Locate the cell with the specified text and output its (X, Y) center coordinate. 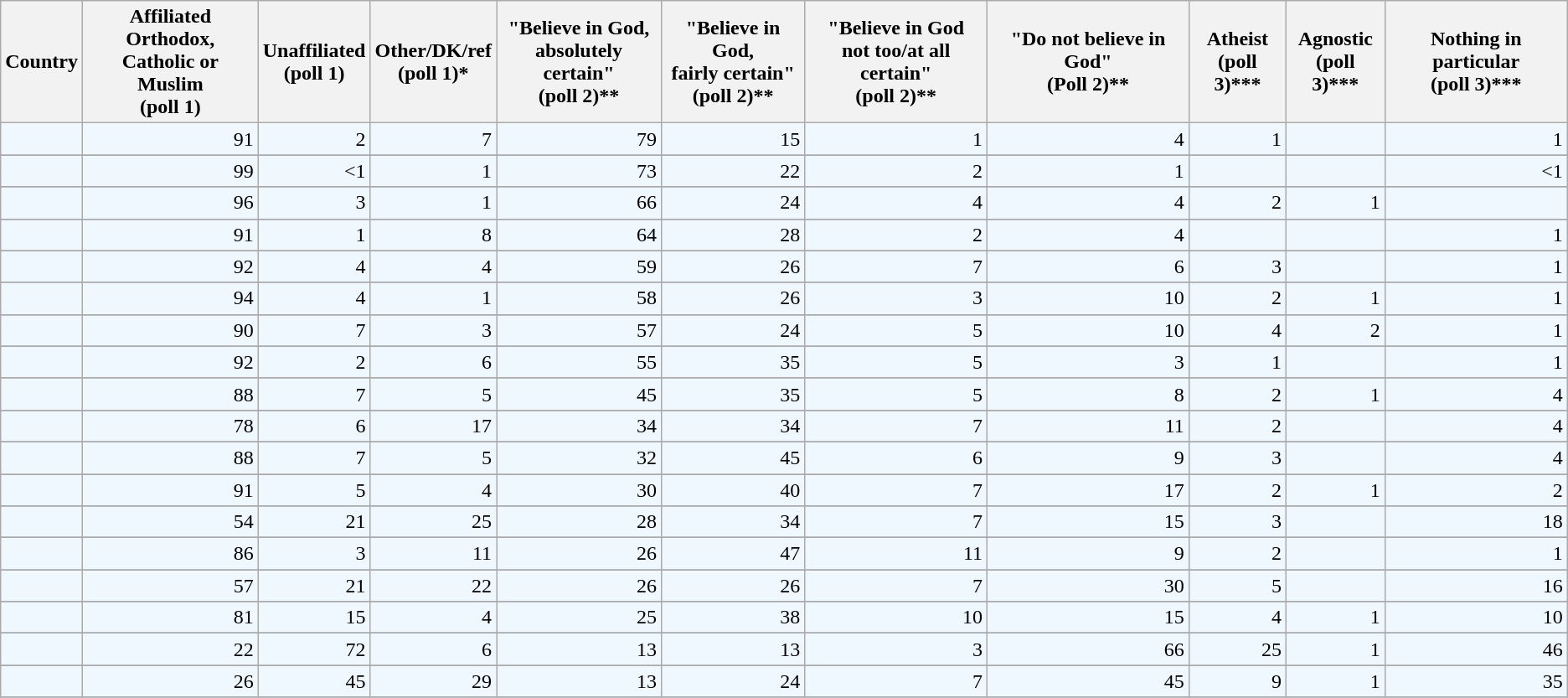
64 (580, 235)
Country (42, 62)
29 (434, 681)
94 (170, 298)
Unaffiliated(poll 1) (314, 62)
73 (580, 171)
86 (170, 554)
79 (580, 139)
"Believe in God,fairly certain"(poll 2)** (732, 62)
59 (580, 266)
"Believe in God, absolutely certain"(poll 2)** (580, 62)
Other/DK/ref(poll 1)* (434, 62)
55 (580, 362)
72 (314, 649)
78 (170, 426)
Atheist(poll 3)*** (1237, 62)
47 (732, 554)
90 (170, 330)
18 (1476, 522)
"Believe in Godnot too/at all certain"(poll 2)** (896, 62)
99 (170, 171)
Nothing in particular(poll 3)*** (1476, 62)
Affiliated Orthodox, Catholic or Muslim(poll 1) (170, 62)
96 (170, 203)
40 (732, 490)
"Do not believe in God" (Poll 2)** (1089, 62)
46 (1476, 649)
54 (170, 522)
16 (1476, 586)
32 (580, 458)
81 (170, 618)
58 (580, 298)
38 (732, 618)
Agnostic(poll 3)*** (1335, 62)
